Search for the cell housing the specified text and yield its (x, y) center coordinate. 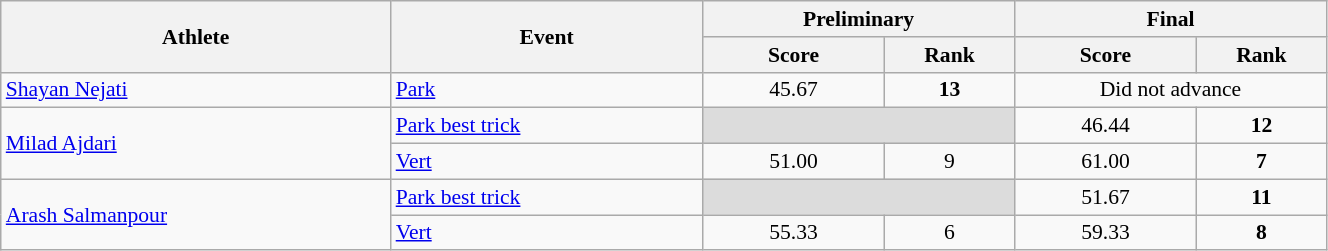
Athlete (196, 36)
61.00 (1105, 162)
46.44 (1105, 126)
45.67 (794, 90)
9 (950, 162)
12 (1261, 126)
Park (547, 90)
8 (1261, 233)
Milad Ajdari (196, 144)
55.33 (794, 233)
Final (1170, 19)
51.67 (1105, 197)
51.00 (794, 162)
Event (547, 36)
59.33 (1105, 233)
Preliminary (859, 19)
7 (1261, 162)
13 (950, 90)
Did not advance (1170, 90)
11 (1261, 197)
Shayan Nejati (196, 90)
6 (950, 233)
Arash Salmanpour (196, 214)
